Provide the [x, y] coordinate of the cell's center where the given text is located.  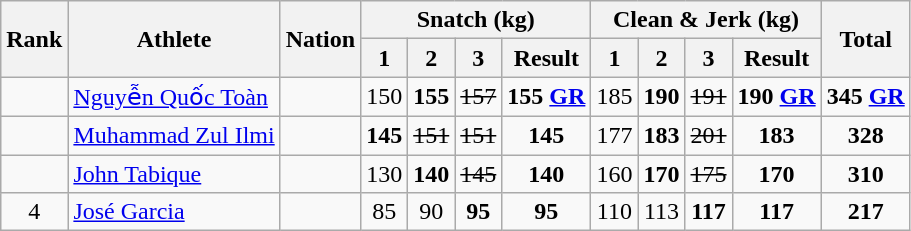
345 GR [866, 97]
Nguyễn Quốc Toàn [174, 97]
150 [384, 97]
Athlete [174, 39]
José Garcia [174, 212]
John Tabique [174, 173]
177 [614, 135]
310 [866, 173]
Snatch (kg) [476, 20]
175 [708, 173]
201 [708, 135]
Nation [320, 39]
Clean & Jerk (kg) [706, 20]
190 [662, 97]
185 [614, 97]
217 [866, 212]
155 GR [546, 97]
113 [662, 212]
191 [708, 97]
Rank [34, 39]
Total [866, 39]
160 [614, 173]
130 [384, 173]
190 GR [776, 97]
85 [384, 212]
90 [432, 212]
4 [34, 212]
Muhammad Zul Ilmi [174, 135]
155 [432, 97]
157 [478, 97]
328 [866, 135]
110 [614, 212]
